Return the (x, y) coordinate for the center point of the cell that contains the specified text.  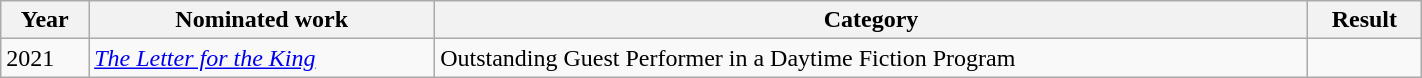
2021 (45, 58)
The Letter for the King (262, 58)
Outstanding Guest Performer in a Daytime Fiction Program (872, 58)
Category (872, 20)
Result (1364, 20)
Nominated work (262, 20)
Year (45, 20)
